Identify which cell holds the provided text, then report its [x, y] central coordinate. 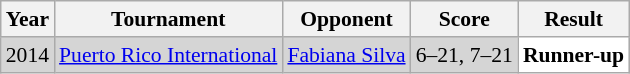
Score [464, 19]
Puerto Rico International [168, 55]
Opponent [346, 19]
Year [28, 19]
Result [574, 19]
Runner-up [574, 55]
Tournament [168, 19]
Fabiana Silva [346, 55]
6–21, 7–21 [464, 55]
2014 [28, 55]
